Detect which cell encompasses the target text, then output its [X, Y] center coordinate. 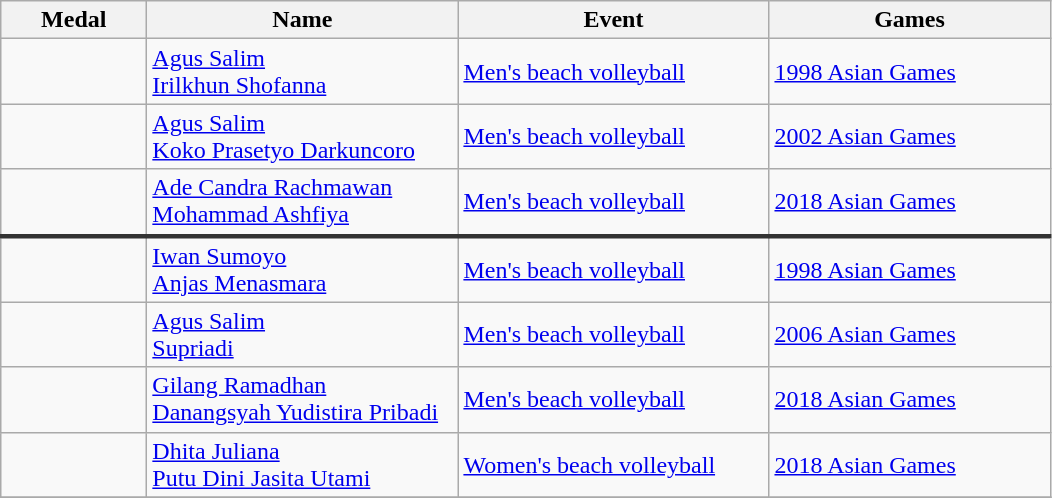
Gilang Ramadhan Danangsyah Yudistira Pribadi [302, 400]
2002 Asian Games [910, 136]
Agus Salim Supriadi [302, 334]
Medal [74, 20]
Dhita Juliana Putu Dini Jasita Utami [302, 464]
2006 Asian Games [910, 334]
Ade Candra Rachmawan Mohammad Ashfiya [302, 202]
Iwan Sumoyo Anjas Menasmara [302, 270]
Agus Salim Koko Prasetyo Darkuncoro [302, 136]
Event [614, 20]
Women's beach volleyball [614, 464]
Games [910, 20]
Agus Salim Irilkhun Shofanna [302, 72]
Name [302, 20]
